Identify which cell holds the provided text, then report its (X, Y) central coordinate. 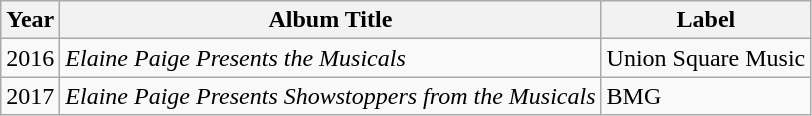
BMG (706, 96)
Union Square Music (706, 58)
Elaine Paige Presents Showstoppers from the Musicals (330, 96)
Album Title (330, 20)
2017 (30, 96)
Elaine Paige Presents the Musicals (330, 58)
Label (706, 20)
Year (30, 20)
2016 (30, 58)
